Identify which cell holds the provided text, then report its [x, y] central coordinate. 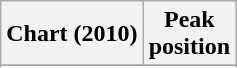
Chart (2010) [72, 34]
Peakposition [189, 34]
